Locate the cell with the specified text and output its (x, y) center coordinate. 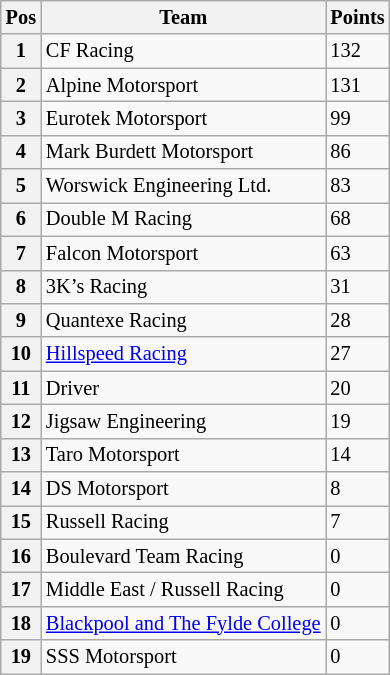
Points (358, 17)
SSS Motorsport (184, 657)
CF Racing (184, 51)
28 (358, 320)
31 (358, 287)
Middle East / Russell Racing (184, 589)
3K’s Racing (184, 287)
Worswick Engineering Ltd. (184, 186)
Eurotek Motorsport (184, 118)
Driver (184, 388)
Team (184, 17)
86 (358, 152)
131 (358, 85)
16 (21, 556)
13 (21, 455)
Mark Burdett Motorsport (184, 152)
27 (358, 354)
68 (358, 219)
11 (21, 388)
Falcon Motorsport (184, 253)
Hillspeed Racing (184, 354)
2 (21, 85)
DS Motorsport (184, 489)
4 (21, 152)
5 (21, 186)
15 (21, 522)
132 (358, 51)
6 (21, 219)
20 (358, 388)
3 (21, 118)
10 (21, 354)
83 (358, 186)
Blackpool and The Fylde College (184, 623)
Double M Racing (184, 219)
17 (21, 589)
1 (21, 51)
Boulevard Team Racing (184, 556)
Alpine Motorsport (184, 85)
18 (21, 623)
12 (21, 421)
Quantexe Racing (184, 320)
Pos (21, 17)
Jigsaw Engineering (184, 421)
9 (21, 320)
99 (358, 118)
Russell Racing (184, 522)
Taro Motorsport (184, 455)
63 (358, 253)
